Scan for the cell matching the given text and deliver its (x, y) coordinate at center. 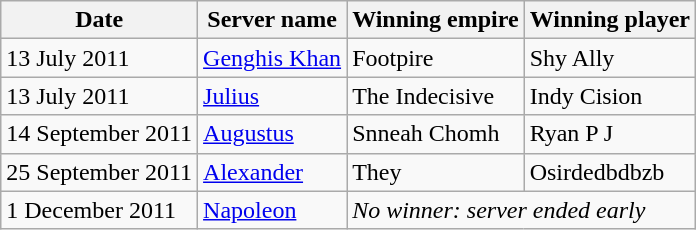
Server name (272, 20)
No winner: server ended early (522, 210)
25 September 2011 (100, 172)
Winning player (610, 20)
Winning empire (436, 20)
The Indecisive (436, 96)
They (436, 172)
Ryan P J (610, 134)
Alexander (272, 172)
Shy Ally (610, 58)
Julius (272, 96)
Genghis Khan (272, 58)
Snneah Chomh (436, 134)
1 December 2011 (100, 210)
Indy Cision (610, 96)
Augustus (272, 134)
14 September 2011 (100, 134)
Footpire (436, 58)
Osirdedbdbzb (610, 172)
Date (100, 20)
Napoleon (272, 210)
